For the text-containing cell, return its midpoint in (x, y) coordinate format. 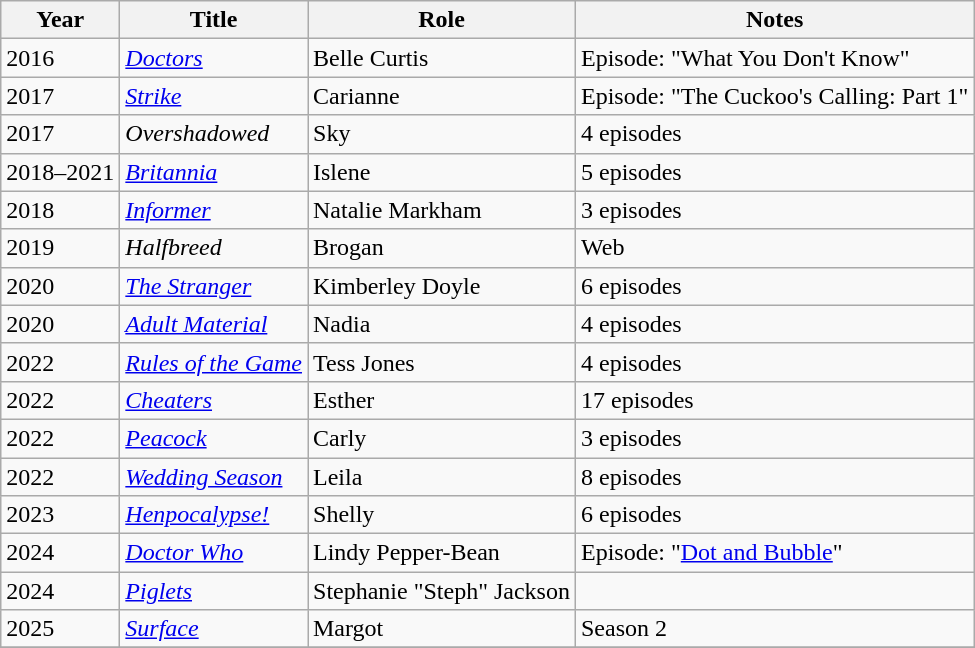
Episode: "The Cuckoo's Calling: Part 1" (774, 96)
Sky (442, 134)
17 episodes (774, 400)
Episode: "Dot and Bubble" (774, 553)
2023 (60, 515)
2018–2021 (60, 172)
Shelly (442, 515)
Adult Material (214, 324)
Margot (442, 629)
Belle Curtis (442, 58)
Islene (442, 172)
Halfbreed (214, 248)
Doctor Who (214, 553)
Carly (442, 438)
2025 (60, 629)
Wedding Season (214, 477)
Lindy Pepper-Bean (442, 553)
Kimberley Doyle (442, 286)
The Stranger (214, 286)
Natalie Markham (442, 210)
Year (60, 20)
8 episodes (774, 477)
Peacock (214, 438)
Web (774, 248)
Piglets (214, 591)
Britannia (214, 172)
Strike (214, 96)
Stephanie "Steph" Jackson (442, 591)
Nadia (442, 324)
Esther (442, 400)
Role (442, 20)
5 episodes (774, 172)
Henpocalypse! (214, 515)
2019 (60, 248)
Rules of the Game (214, 362)
Notes (774, 20)
Title (214, 20)
Tess Jones (442, 362)
Carianne (442, 96)
Cheaters (214, 400)
Doctors (214, 58)
Informer (214, 210)
Overshadowed (214, 134)
Episode: "What You Don't Know" (774, 58)
2018 (60, 210)
2016 (60, 58)
Surface (214, 629)
Leila (442, 477)
Season 2 (774, 629)
Brogan (442, 248)
